Scan for the cell matching the given text and deliver its (X, Y) coordinate at center. 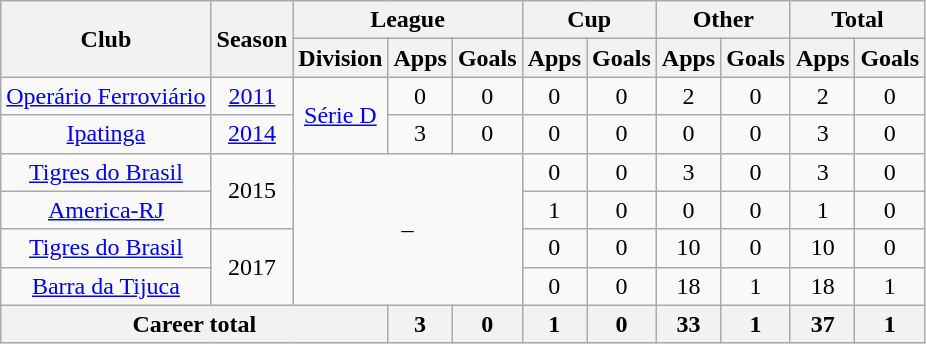
America-RJ (106, 210)
Ipatinga (106, 134)
Career total (194, 324)
2014 (252, 134)
Operário Ferroviário (106, 96)
Cup (589, 20)
Série D (340, 115)
2015 (252, 191)
2011 (252, 96)
2017 (252, 267)
Season (252, 39)
37 (822, 324)
Barra da Tijuca (106, 286)
Club (106, 39)
– (408, 229)
33 (688, 324)
League (408, 20)
Other (723, 20)
Division (340, 58)
Total (857, 20)
